Determine the (X, Y) coordinate at the center of the cell enclosing the given text.  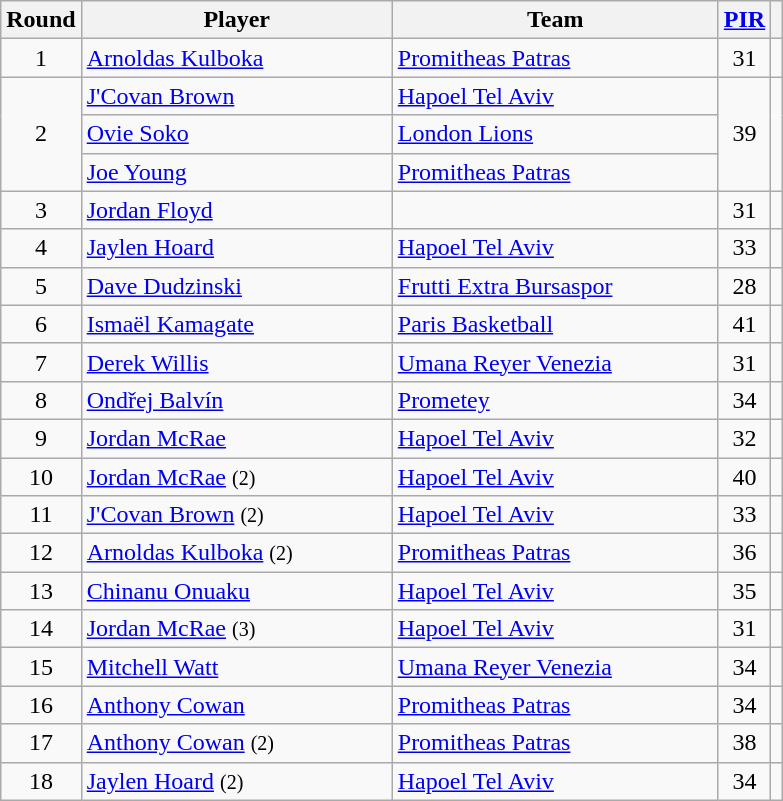
Arnoldas Kulboka (2) (236, 553)
38 (744, 743)
Jaylen Hoard (2) (236, 781)
Jordan McRae (3) (236, 629)
Ovie Soko (236, 134)
39 (744, 134)
6 (41, 324)
Anthony Cowan (236, 705)
8 (41, 400)
Joe Young (236, 172)
14 (41, 629)
4 (41, 248)
Jaylen Hoard (236, 248)
Jordan McRae (236, 438)
17 (41, 743)
Anthony Cowan (2) (236, 743)
13 (41, 591)
5 (41, 286)
3 (41, 210)
Derek Willis (236, 362)
Prometey (555, 400)
35 (744, 591)
Frutti Extra Bursaspor (555, 286)
18 (41, 781)
12 (41, 553)
J'Covan Brown (2) (236, 515)
Arnoldas Kulboka (236, 58)
11 (41, 515)
Paris Basketball (555, 324)
9 (41, 438)
Team (555, 20)
Mitchell Watt (236, 667)
PIR (744, 20)
40 (744, 477)
36 (744, 553)
London Lions (555, 134)
Dave Dudzinski (236, 286)
16 (41, 705)
2 (41, 134)
10 (41, 477)
Ismaël Kamagate (236, 324)
Chinanu Onuaku (236, 591)
7 (41, 362)
Jordan Floyd (236, 210)
Ondřej Balvín (236, 400)
15 (41, 667)
1 (41, 58)
28 (744, 286)
Jordan McRae (2) (236, 477)
J'Covan Brown (236, 96)
Round (41, 20)
32 (744, 438)
41 (744, 324)
Player (236, 20)
